From the cell containing the given text, extract its center point as (x, y) coordinate. 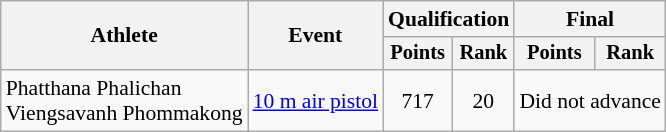
Event (316, 36)
Phatthana PhalichanViengsavanh Phommakong (124, 100)
Qualification (448, 19)
717 (418, 100)
Did not advance (590, 100)
20 (483, 100)
Athlete (124, 36)
Final (590, 19)
10 m air pistol (316, 100)
